For the text-containing cell, return its midpoint in (X, Y) coordinate format. 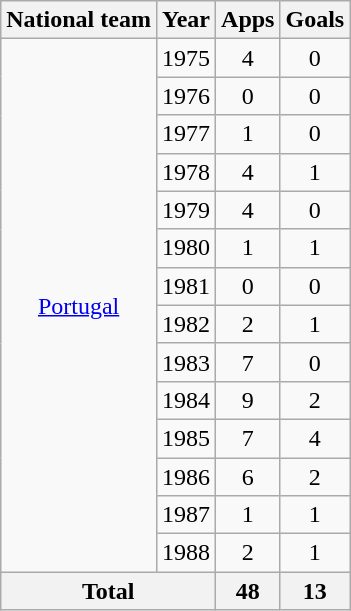
1984 (186, 400)
1980 (186, 248)
1982 (186, 324)
1978 (186, 172)
48 (248, 591)
Year (186, 20)
1986 (186, 477)
1985 (186, 438)
Apps (248, 20)
1977 (186, 134)
13 (315, 591)
1983 (186, 362)
Portugal (79, 306)
Total (108, 591)
1987 (186, 515)
1976 (186, 96)
1988 (186, 553)
1975 (186, 58)
6 (248, 477)
Goals (315, 20)
National team (79, 20)
9 (248, 400)
1979 (186, 210)
1981 (186, 286)
